Find where the given text appears and provide that cell's center as (x, y) coordinate. 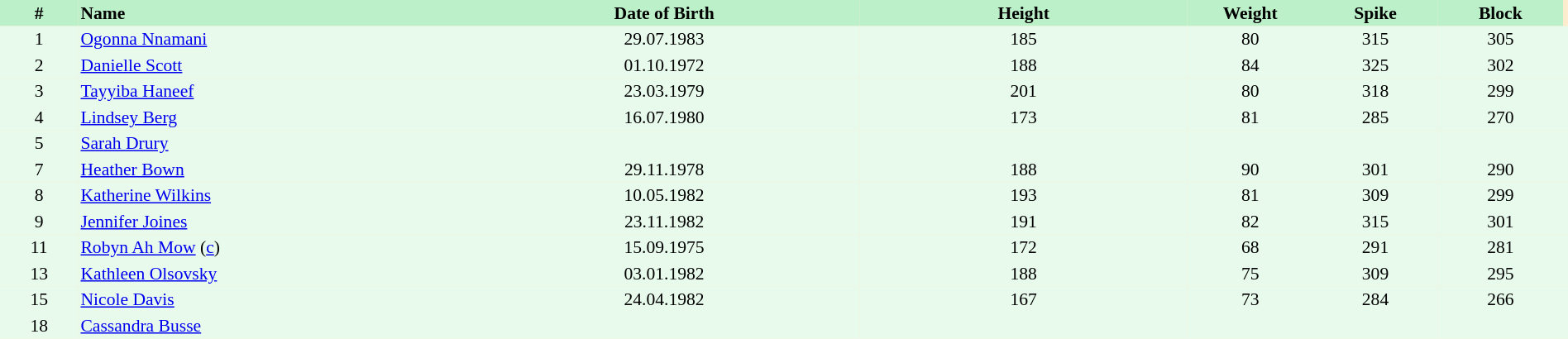
Tayyiba Haneef (273, 91)
68 (1250, 248)
185 (1024, 40)
Jennifer Joines (273, 222)
Date of Birth (664, 13)
Robyn Ah Mow (c) (273, 248)
23.03.1979 (664, 91)
Heather Bown (273, 169)
3 (39, 91)
302 (1500, 65)
Height (1024, 13)
11 (39, 248)
Katherine Wilkins (273, 195)
Lindsey Berg (273, 117)
90 (1250, 169)
82 (1250, 222)
191 (1024, 222)
193 (1024, 195)
Ogonna Nnamani (273, 40)
318 (1374, 91)
8 (39, 195)
01.10.1972 (664, 65)
84 (1250, 65)
Cassandra Busse (273, 326)
2 (39, 65)
325 (1374, 65)
23.11.1982 (664, 222)
Name (273, 13)
291 (1374, 248)
4 (39, 117)
13 (39, 274)
266 (1500, 299)
167 (1024, 299)
7 (39, 169)
15.09.1975 (664, 248)
173 (1024, 117)
75 (1250, 274)
305 (1500, 40)
1 (39, 40)
270 (1500, 117)
5 (39, 144)
285 (1374, 117)
10.05.1982 (664, 195)
284 (1374, 299)
172 (1024, 248)
Sarah Drury (273, 144)
18 (39, 326)
Weight (1250, 13)
24.04.1982 (664, 299)
Block (1500, 13)
# (39, 13)
Spike (1374, 13)
281 (1500, 248)
201 (1024, 91)
73 (1250, 299)
290 (1500, 169)
Kathleen Olsovsky (273, 274)
295 (1500, 274)
29.07.1983 (664, 40)
Danielle Scott (273, 65)
29.11.1978 (664, 169)
Nicole Davis (273, 299)
15 (39, 299)
03.01.1982 (664, 274)
16.07.1980 (664, 117)
9 (39, 222)
